Pinpoint the cell where the given text exists, returning its [x, y] midpoint coordinate. 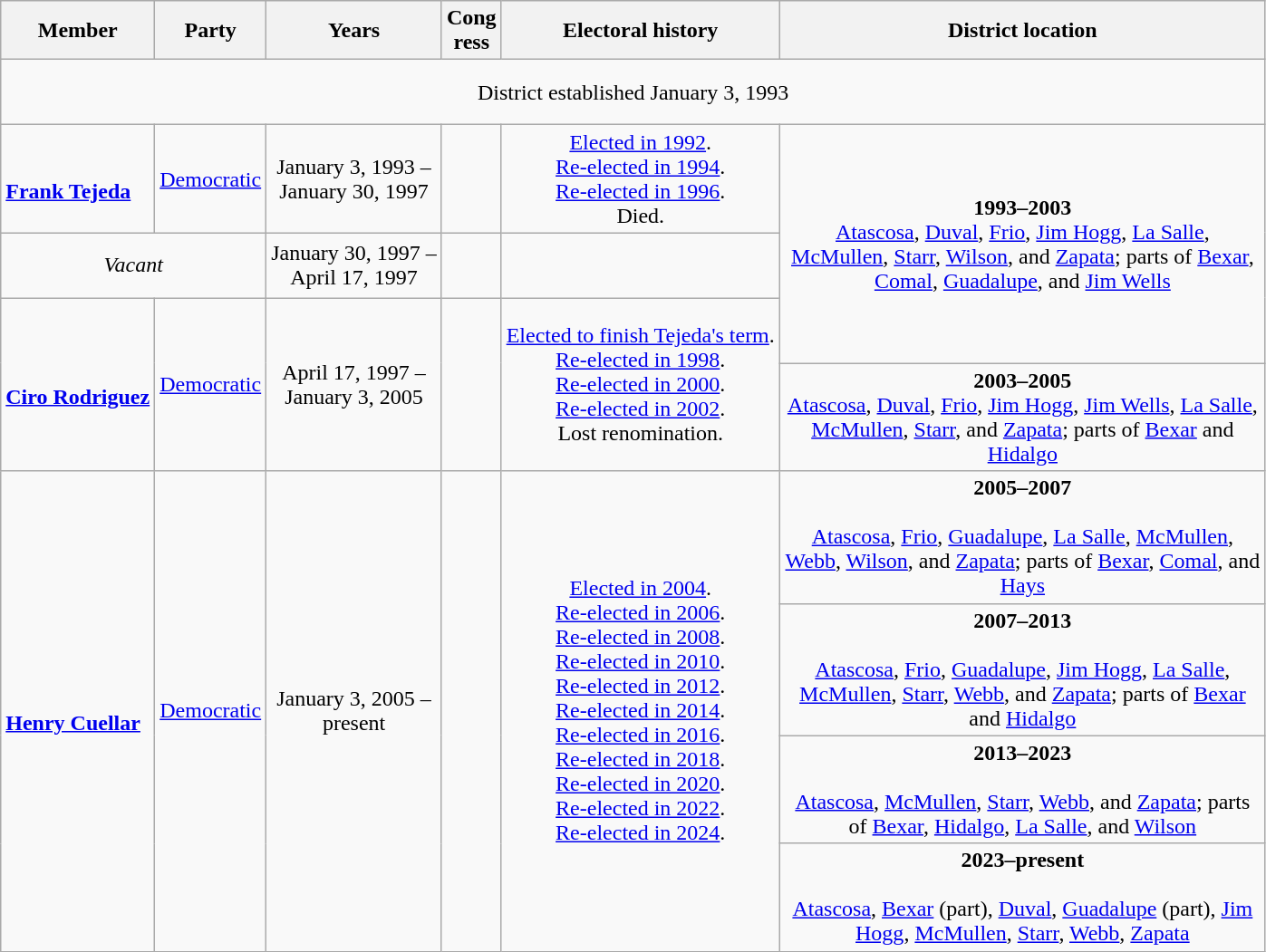
Congress [471, 31]
Member [78, 31]
Henry Cuellar [78, 711]
Vacant [134, 265]
January 3, 1993 –January 30, 1997 [354, 179]
Years [354, 31]
Ciro Rodriguez [78, 384]
April 17, 1997 –January 3, 2005 [354, 384]
January 3, 2005 –present [354, 711]
2023–presentAtascosa, Bexar (part), Duval, Guadalupe (part), Jim Hogg, McMullen, Starr, Webb, Zapata [1022, 897]
January 30, 1997 –April 17, 1997 [354, 265]
Frank Tejeda [78, 179]
2003–2005Atascosa, Duval, Frio, Jim Hogg, Jim Wells, La Salle, McMullen, Starr, and Zapata; parts of Bexar and Hidalgo [1022, 417]
Party [210, 31]
Electoral history [640, 31]
Elected in 1992.Re-elected in 1994.Re-elected in 1996.Died. [640, 179]
District location [1022, 31]
2005–2007Atascosa, Frio, Guadalupe, La Salle, McMullen, Webb, Wilson, and Zapata; parts of Bexar, Comal, and Hays [1022, 537]
2007–2013Atascosa, Frio, Guadalupe, Jim Hogg, La Salle, McMullen, Starr, Webb, and Zapata; parts of Bexar and Hidalgo [1022, 669]
District established January 3, 1993 [633, 92]
1993–2003Atascosa, Duval, Frio, Jim Hogg, La Salle, McMullen, Starr, Wilson, and Zapata; parts of Bexar, Comal, Guadalupe, and Jim Wells [1022, 245]
Elected to finish Tejeda's term.Re-elected in 1998.Re-elected in 2000.Re-elected in 2002.Lost renomination. [640, 384]
2013–2023Atascosa, McMullen, Starr, Webb, and Zapata; parts of Bexar, Hidalgo, La Salle, and Wilson [1022, 790]
